Find where the given text appears and provide that cell's center as [X, Y] coordinate. 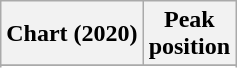
Chart (2020) [72, 34]
Peakposition [189, 34]
